Pinpoint the cell where the given text exists, returning its (X, Y) midpoint coordinate. 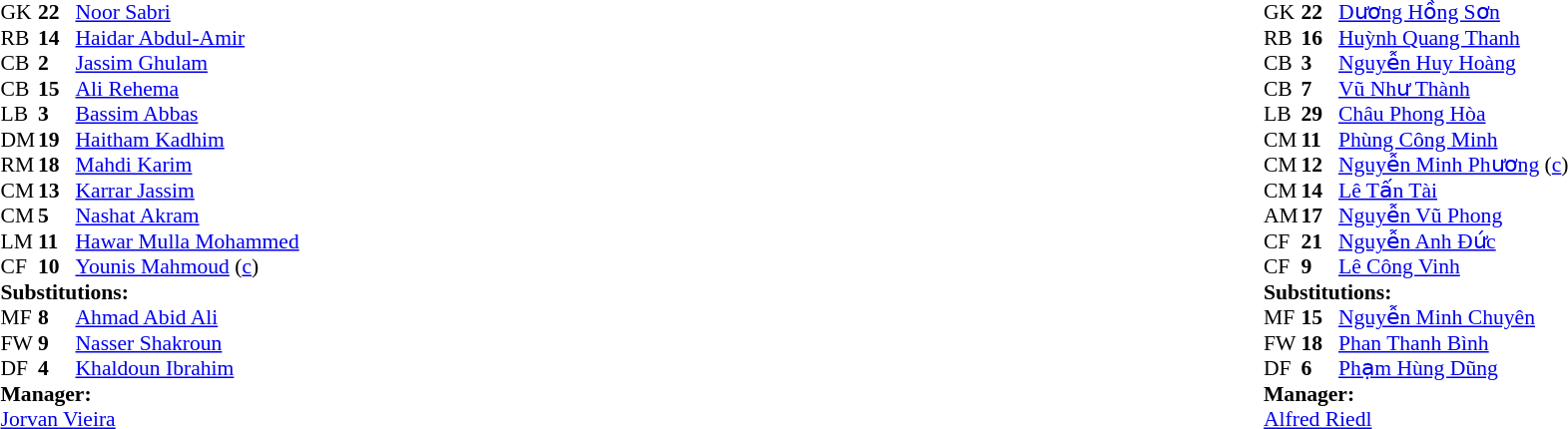
Jassim Ghulam (188, 63)
Substitutions: (150, 292)
5 (57, 216)
19 (57, 140)
Bassim Abbas (188, 115)
10 (57, 266)
6 (1319, 368)
Noor Sabri (188, 13)
LM (19, 241)
12 (1319, 165)
4 (57, 368)
Younis Mahmoud (c) (188, 266)
16 (1319, 38)
Ali Rehema (188, 89)
Manager: (150, 394)
Nashat Akram (188, 216)
Mahdi Karim (188, 165)
Karrar Jassim (188, 191)
RM (19, 165)
7 (1319, 89)
Haitham Kadhim (188, 140)
2 (57, 63)
Ahmad Abid Ali (188, 318)
Nasser Shakroun (188, 343)
29 (1319, 115)
Haidar Abdul-Amir (188, 38)
8 (57, 318)
Khaldoun Ibrahim (188, 368)
DM (19, 140)
21 (1319, 241)
17 (1319, 216)
Hawar Mulla Mohammed (188, 241)
13 (57, 191)
AM (1283, 216)
